Find where the given text appears and provide that cell's center as (X, Y) coordinate. 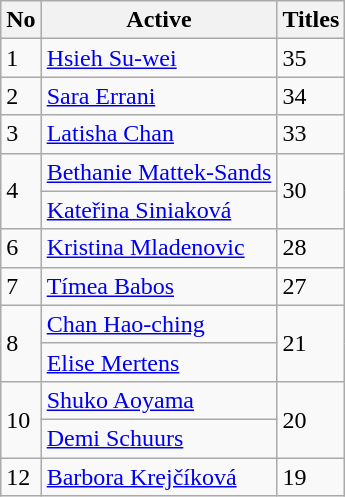
1 (21, 58)
34 (311, 96)
12 (21, 477)
Bethanie Mattek-Sands (159, 172)
Shuko Aoyama (159, 400)
Sara Errani (159, 96)
Demi Schuurs (159, 438)
2 (21, 96)
Elise Mertens (159, 362)
Latisha Chan (159, 134)
33 (311, 134)
Kateřina Siniaková (159, 210)
6 (21, 248)
Active (159, 20)
Hsieh Su-wei (159, 58)
4 (21, 191)
19 (311, 477)
20 (311, 419)
Chan Hao-ching (159, 324)
Kristina Mladenovic (159, 248)
Tímea Babos (159, 286)
7 (21, 286)
28 (311, 248)
3 (21, 134)
Barbora Krejčíková (159, 477)
No (21, 20)
21 (311, 343)
8 (21, 343)
30 (311, 191)
Titles (311, 20)
10 (21, 419)
35 (311, 58)
27 (311, 286)
